Pinpoint the cell where the given text exists, returning its (x, y) midpoint coordinate. 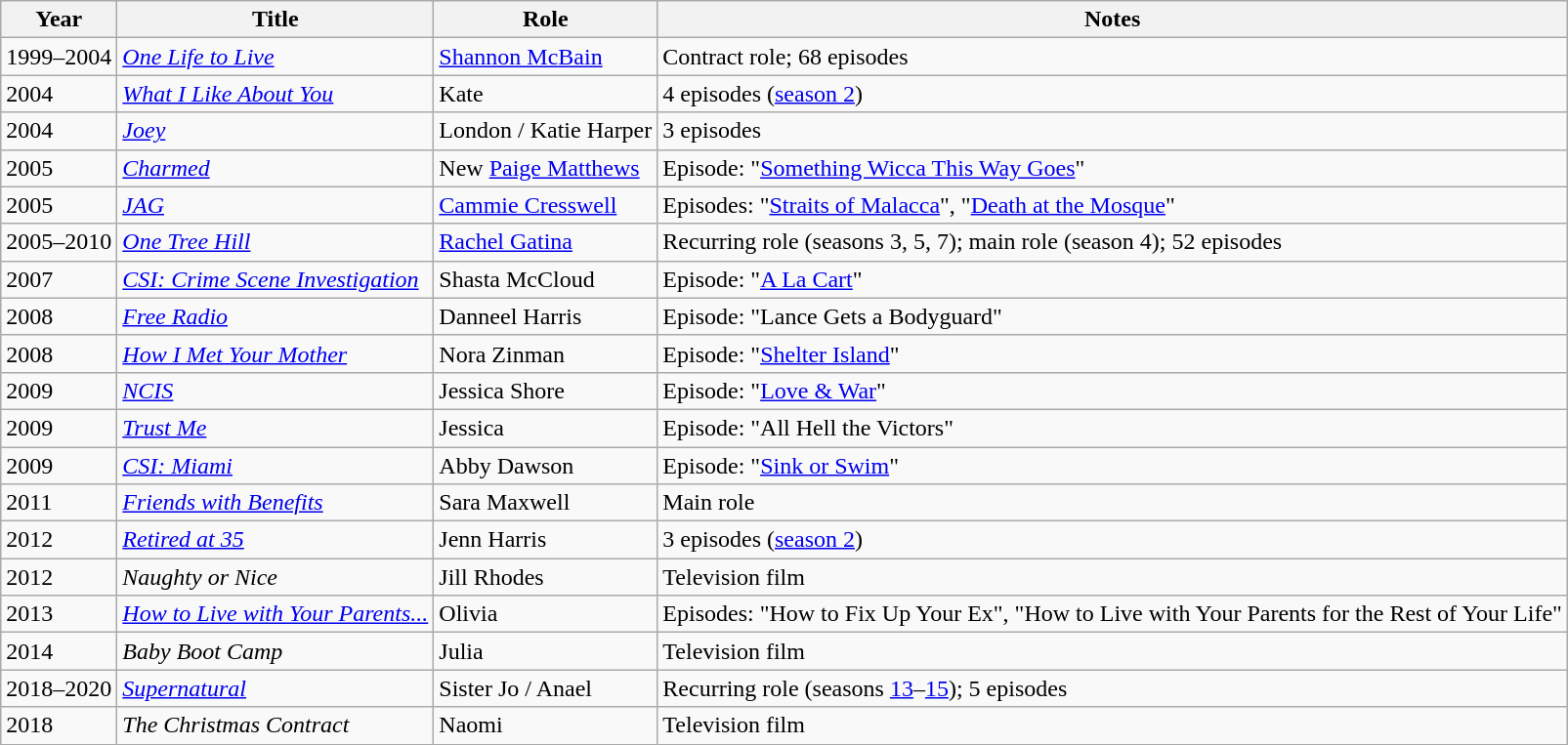
Role (545, 20)
2011 (59, 503)
Julia (545, 651)
2013 (59, 614)
1999–2004 (59, 57)
Episode: "Something Wicca This Way Goes" (1113, 168)
Naughty or Nice (275, 577)
Kate (545, 94)
How I Met Your Mother (275, 353)
Episodes: "Straits of Malacca", "Death at the Mosque" (1113, 205)
One Tree Hill (275, 242)
Trust Me (275, 428)
JAG (275, 205)
Episode: "All Hell the Victors" (1113, 428)
Naomi (545, 725)
Sara Maxwell (545, 503)
One Life to Live (275, 57)
Episode: "A La Cart" (1113, 279)
NCIS (275, 391)
2005–2010 (59, 242)
London / Katie Harper (545, 131)
The Christmas Contract (275, 725)
Supernatural (275, 688)
Shasta McCloud (545, 279)
Charmed (275, 168)
Sister Jo / Anael (545, 688)
Free Radio (275, 316)
4 episodes (season 2) (1113, 94)
How to Live with Your Parents... (275, 614)
New Paige Matthews (545, 168)
2018 (59, 725)
Recurring role (seasons 13–15); 5 episodes (1113, 688)
Cammie Cresswell (545, 205)
2007 (59, 279)
Jill Rhodes (545, 577)
Jessica Shore (545, 391)
CSI: Miami (275, 466)
Title (275, 20)
Shannon McBain (545, 57)
Episodes: "How to Fix Up Your Ex", "How to Live with Your Parents for the Rest of Your Life" (1113, 614)
Year (59, 20)
Episode: "Sink or Swim" (1113, 466)
Episode: "Lance Gets a Bodyguard" (1113, 316)
Main role (1113, 503)
What I Like About You (275, 94)
Danneel Harris (545, 316)
Jessica (545, 428)
2014 (59, 651)
Rachel Gatina (545, 242)
Nora Zinman (545, 353)
Retired at 35 (275, 540)
Recurring role (seasons 3, 5, 7); main role (season 4); 52 episodes (1113, 242)
3 episodes (season 2) (1113, 540)
Notes (1113, 20)
Jenn Harris (545, 540)
Abby Dawson (545, 466)
Episode: "Love & War" (1113, 391)
Contract role; 68 episodes (1113, 57)
Baby Boot Camp (275, 651)
CSI: Crime Scene Investigation (275, 279)
3 episodes (1113, 131)
Joey (275, 131)
Episode: "Shelter Island" (1113, 353)
Friends with Benefits (275, 503)
Olivia (545, 614)
2018–2020 (59, 688)
